Identify which cell holds the provided text, then report its [X, Y] central coordinate. 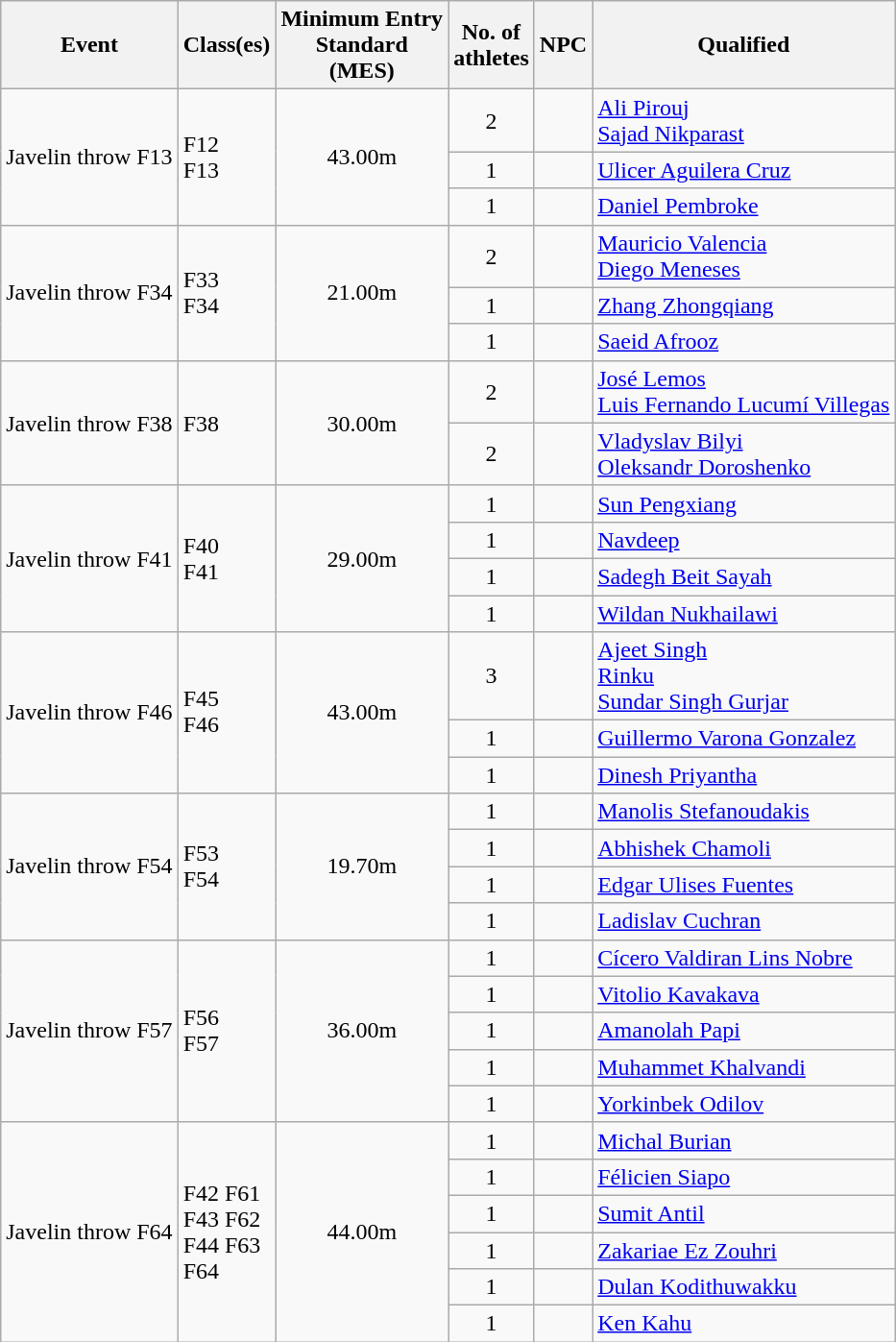
Event [89, 45]
36.00m [362, 1031]
NPC [563, 45]
Muhammet Khalvandi [743, 1067]
Ali PiroujSajad Nikparast [743, 121]
21.00m [362, 292]
19.70m [362, 866]
Daniel Pembroke [743, 207]
44.00m [362, 1232]
Ulicer Aguilera Cruz [743, 170]
Vitolio Kavakava [743, 994]
Vladyslav BilyiOleksandr Doroshenko [743, 453]
Manolis Stefanoudakis [743, 812]
Javelin throw F64 [89, 1232]
Dulan Kodithuwakku [743, 1287]
Edgar Ulises Fuentes [743, 885]
Michal Burian [743, 1140]
Javelin throw F13 [89, 158]
3 [492, 676]
Ajeet SinghRinkuSundar Singh Gurjar [743, 676]
Zhang Zhongqiang [743, 305]
Zakariae Ez Zouhri [743, 1250]
Félicien Siapo [743, 1177]
No. ofathletes [492, 45]
Navdeep [743, 540]
Amanolah Papi [743, 1031]
Javelin throw F57 [89, 1031]
Javelin throw F54 [89, 866]
29.00m [362, 558]
F45F46 [227, 713]
F33F34 [227, 292]
Sumit Antil [743, 1213]
Sadegh Beit Sayah [743, 576]
Mauricio ValenciaDiego Meneses [743, 256]
Ken Kahu [743, 1324]
Javelin throw F41 [89, 558]
Minimum EntryStandard(MES) [362, 45]
Javelin throw F46 [89, 713]
Abhishek Chamoli [743, 848]
Wildan Nukhailawi [743, 614]
Cícero Valdiran Lins Nobre [743, 958]
F53F54 [227, 866]
30.00m [362, 423]
F38 [227, 423]
F12F13 [227, 158]
Qualified [743, 45]
F40F41 [227, 558]
Guillermo Varona Gonzalez [743, 739]
Javelin throw F38 [89, 423]
Sun Pengxiang [743, 503]
F42 F61F43 F62F44 F63F64 [227, 1232]
José LemosLuis Fernando Lucumí Villegas [743, 392]
Ladislav Cuchran [743, 921]
Saeid Afrooz [743, 342]
Dinesh Priyantha [743, 775]
Class(es) [227, 45]
F56F57 [227, 1031]
Yorkinbek Odilov [743, 1104]
Javelin throw F34 [89, 292]
